Capture the cell that displays the provided text and extract its (x, y) central coordinate. 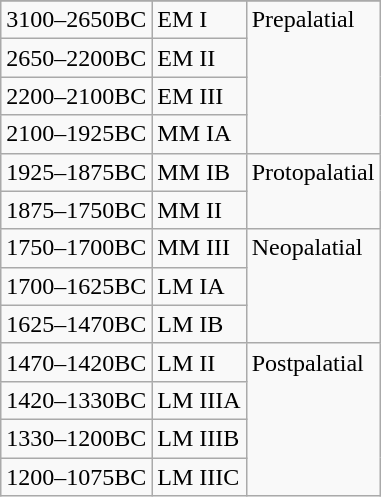
1925–1875BC (76, 172)
Postpalatial (313, 419)
EM II (199, 58)
1330–1200BC (76, 438)
2100–1925BC (76, 134)
LM IA (199, 286)
Protopalatial (313, 191)
2650–2200BC (76, 58)
2200–2100BC (76, 96)
LM IIIA (199, 400)
EM I (199, 20)
LM II (199, 362)
1750–1700BC (76, 248)
1625–1470BC (76, 324)
1420–1330BC (76, 400)
LM IIIB (199, 438)
LM IB (199, 324)
3100–2650BC (76, 20)
1470–1420BC (76, 362)
Neopalatial (313, 286)
1200–1075BC (76, 477)
MM II (199, 210)
1700–1625BC (76, 286)
LM IIIC (199, 477)
MM IA (199, 134)
MM IB (199, 172)
EM III (199, 96)
MM III (199, 248)
1875–1750BC (76, 210)
Prepalatial (313, 77)
